From the cell containing the given text, extract its center point as (x, y) coordinate. 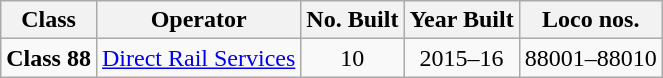
Direct Rail Services (198, 58)
Operator (198, 20)
10 (352, 58)
2015–16 (462, 58)
Class 88 (49, 58)
Loco nos. (590, 20)
Class (49, 20)
No. Built (352, 20)
Year Built (462, 20)
88001–88010 (590, 58)
